Detect which cell encompasses the target text, then output its [x, y] center coordinate. 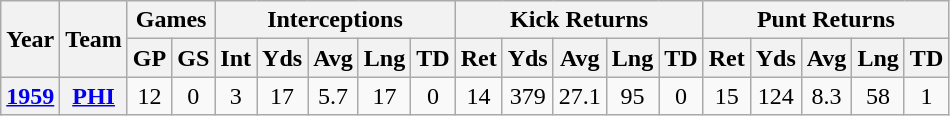
27.1 [580, 96]
8.3 [826, 96]
Kick Returns [579, 20]
15 [726, 96]
5.7 [334, 96]
Punt Returns [826, 20]
PHI [94, 96]
95 [632, 96]
GS [194, 58]
1959 [30, 96]
Team [94, 39]
3 [236, 96]
379 [528, 96]
124 [776, 96]
GP [149, 58]
1 [926, 96]
Int [236, 58]
Interceptions [335, 20]
Year [30, 39]
Games [170, 20]
58 [878, 96]
14 [478, 96]
12 [149, 96]
